Capture the cell that displays the provided text and extract its [X, Y] central coordinate. 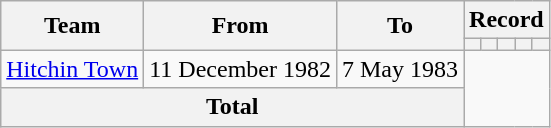
11 December 1982 [240, 69]
Record [507, 20]
7 May 1983 [400, 69]
Total [232, 107]
From [240, 26]
Team [72, 26]
To [400, 26]
Hitchin Town [72, 69]
